Scan for the cell matching the given text and deliver its (x, y) coordinate at center. 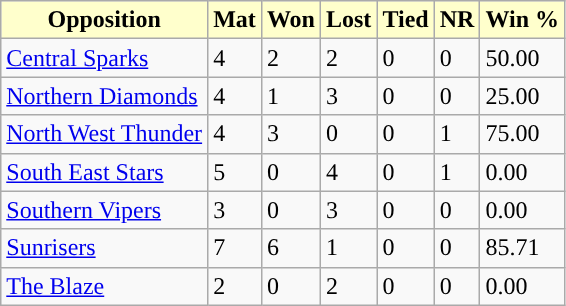
NR (457, 20)
6 (290, 248)
Northern Diamonds (104, 96)
25.00 (522, 96)
85.71 (522, 248)
Won (290, 20)
Central Sparks (104, 58)
5 (235, 172)
Southern Vipers (104, 210)
Mat (235, 20)
75.00 (522, 134)
Sunrisers (104, 248)
7 (235, 248)
Win % (522, 20)
50.00 (522, 58)
North West Thunder (104, 134)
Opposition (104, 20)
Tied (406, 20)
Lost (348, 20)
The Blaze (104, 286)
South East Stars (104, 172)
